Return the (x, y) coordinate for the center point of the cell that contains the specified text.  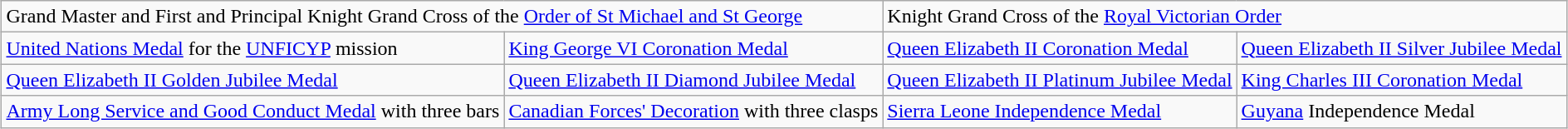
Army Long Service and Good Conduct Medal with three bars (252, 112)
Queen Elizabeth II Silver Jubilee Medal (1402, 48)
Queen Elizabeth II Coronation Medal (1060, 48)
King Charles III Coronation Medal (1402, 80)
Sierra Leone Independence Medal (1060, 112)
Guyana Independence Medal (1402, 112)
King George VI Coronation Medal (693, 48)
United Nations Medal for the UNFICYP mission (252, 48)
Knight Grand Cross of the Royal Victorian Order (1224, 17)
Queen Elizabeth II Diamond Jubilee Medal (693, 80)
Grand Master and First and Principal Knight Grand Cross of the Order of St Michael and St George (442, 17)
Queen Elizabeth II Golden Jubilee Medal (252, 80)
Canadian Forces' Decoration with three clasps (693, 112)
Queen Elizabeth II Platinum Jubilee Medal (1060, 80)
